Pinpoint the cell where the given text exists, returning its (X, Y) midpoint coordinate. 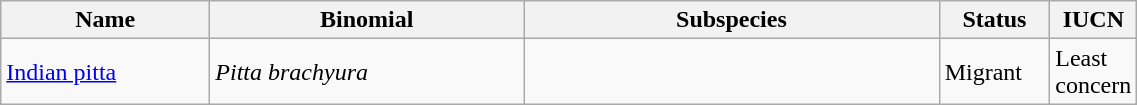
Status (994, 20)
Pitta brachyura (367, 72)
Indian pitta (106, 72)
Name (106, 20)
IUCN (1094, 20)
Least concern (1094, 72)
Binomial (367, 20)
Migrant (994, 72)
Subspecies (732, 20)
